Pinpoint the cell where the given text exists, returning its [X, Y] midpoint coordinate. 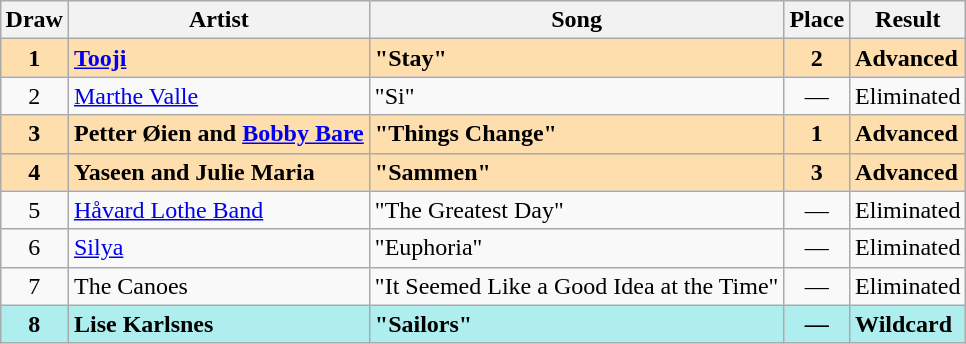
"Sailors" [576, 324]
"Si" [576, 96]
"Stay" [576, 58]
"Things Change" [576, 134]
Draw [34, 20]
Tooji [218, 58]
Wildcard [908, 324]
Result [908, 20]
"It Seemed Like a Good Idea at the Time" [576, 286]
6 [34, 248]
Lise Karlsnes [218, 324]
5 [34, 210]
"Euphoria" [576, 248]
Marthe Valle [218, 96]
8 [34, 324]
Silya [218, 248]
"Sammen" [576, 172]
Petter Øien and Bobby Bare [218, 134]
The Canoes [218, 286]
7 [34, 286]
Artist [218, 20]
Place [817, 20]
Yaseen and Julie Maria [218, 172]
4 [34, 172]
"The Greatest Day" [576, 210]
Song [576, 20]
Håvard Lothe Band [218, 210]
